Search for the cell housing the specified text and yield its [x, y] center coordinate. 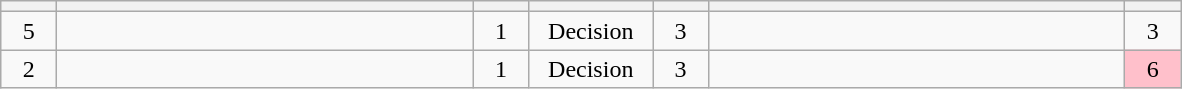
2 [29, 69]
5 [29, 31]
6 [1153, 69]
